Pinpoint the cell where the given text exists, returning its [X, Y] midpoint coordinate. 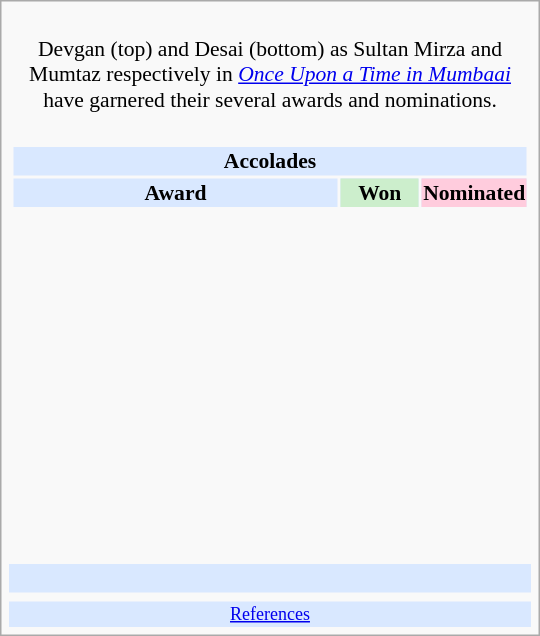
Won [380, 192]
References [270, 614]
Award [175, 192]
Accolades Award Won Nominated [270, 339]
Accolades [270, 161]
Nominated [474, 192]
